Detect which cell encompasses the target text, then output its (X, Y) center coordinate. 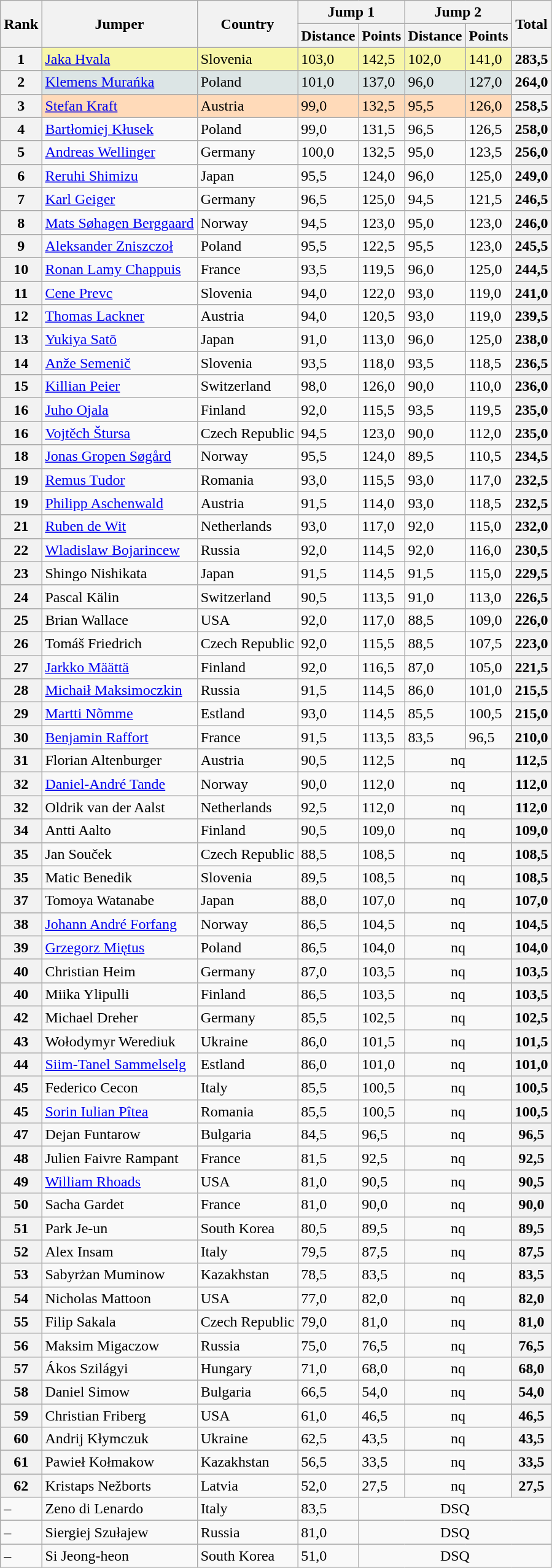
9 (21, 246)
7 (21, 199)
Zeno di Lenardo (119, 1509)
52,0 (328, 1486)
141,0 (489, 59)
Latvia (247, 1486)
Nicholas Mattoon (119, 1298)
142,5 (382, 59)
12 (21, 316)
71,0 (328, 1368)
Wladislaw Bojarincew (119, 550)
Stefan Kraft (119, 106)
Pascal Kälin (119, 597)
26 (21, 643)
Matic Benedik (119, 877)
238,0 (532, 340)
Tomáš Friedrich (119, 643)
Jonas Gropen Søgård (119, 457)
Siim-Tanel Sammelselg (119, 1065)
Jump 2 (458, 12)
Johann André Forfang (119, 924)
Mats Søhagen Berggaard (119, 222)
Karl Geiger (119, 199)
Jaka Hvala (119, 59)
226,5 (532, 597)
51,0 (328, 1556)
Total (532, 24)
24 (21, 597)
Michaił Maksimoczkin (119, 691)
42 (21, 1017)
Daniel-André Tande (119, 784)
79,0 (328, 1322)
22 (21, 550)
25 (21, 620)
21 (21, 527)
Daniel Simow (119, 1392)
75,0 (328, 1345)
Philipp Aschenwald (119, 503)
54 (21, 1298)
229,5 (532, 573)
137,0 (382, 82)
55 (21, 1322)
Klemens Murańka (119, 82)
61 (21, 1462)
Antti Aalto (119, 831)
103,0 (328, 59)
Jumper (119, 24)
126,5 (489, 129)
258,0 (532, 129)
Ronan Lamy Chappuis (119, 269)
50 (21, 1205)
61,0 (328, 1415)
30 (21, 737)
Martti Nõmme (119, 714)
51 (21, 1228)
249,0 (532, 176)
Rank (21, 24)
127,0 (489, 82)
34 (21, 831)
116,0 (489, 550)
Christian Friberg (119, 1415)
Tomoya Watanabe (119, 901)
Vojtěch Štursa (119, 433)
244,5 (532, 269)
77,0 (328, 1298)
5 (21, 152)
256,0 (532, 152)
1 (21, 59)
Federico Cecon (119, 1088)
Grzegorz Miętus (119, 947)
221,5 (532, 667)
122,0 (382, 293)
Country (247, 24)
116,5 (382, 667)
107,5 (489, 643)
88,0 (328, 901)
Siergiej Szułajew (119, 1532)
246,0 (532, 222)
226,0 (532, 620)
44 (21, 1065)
11 (21, 293)
283,5 (532, 59)
131,5 (382, 129)
Dejan Funtarow (119, 1135)
Anže Semenič (119, 363)
Cene Prevc (119, 293)
Remus Tudor (119, 480)
223,0 (532, 643)
3 (21, 106)
245,5 (532, 246)
13 (21, 340)
Oldrik van der Aalst (119, 807)
10 (21, 269)
Jan Souček (119, 854)
Julien Faivre Rampant (119, 1158)
246,5 (532, 199)
Miika Ylipulli (119, 994)
121,5 (489, 199)
81,5 (328, 1158)
52 (21, 1252)
110,0 (489, 386)
2 (21, 82)
236,5 (532, 363)
29 (21, 714)
Ákos Szilágyi (119, 1368)
Jarkko Määttä (119, 667)
Filip Sakala (119, 1322)
62 (21, 1486)
William Rhoads (119, 1182)
79,5 (328, 1252)
57 (21, 1368)
120,5 (382, 316)
264,0 (532, 82)
80,5 (328, 1228)
239,5 (532, 316)
59 (21, 1415)
100,0 (328, 152)
114,0 (382, 503)
Aleksander Zniszczoł (119, 246)
53 (21, 1275)
27 (21, 667)
66,5 (328, 1392)
Jump 1 (351, 12)
18 (21, 457)
37 (21, 901)
Hungary (247, 1368)
Maksim Migaczow (119, 1345)
Killian Peier (119, 386)
Pawieł Kołmakow (119, 1462)
Florian Altenburger (119, 761)
56 (21, 1345)
49 (21, 1182)
241,0 (532, 293)
38 (21, 924)
Wołodymyr Werediuk (119, 1041)
28 (21, 691)
Juho Ojala (119, 410)
232,0 (532, 527)
47 (21, 1135)
58 (21, 1392)
258,5 (532, 106)
39 (21, 947)
Yukiya Satō (119, 340)
8 (21, 222)
Christian Heim (119, 971)
4 (21, 129)
Andrij Kłymczuk (119, 1439)
78,5 (328, 1275)
236,0 (532, 386)
Thomas Lackner (119, 316)
Brian Wallace (119, 620)
Sabyrżan Muminow (119, 1275)
Benjamin Raffort (119, 737)
Kristaps Nežborts (119, 1486)
48 (21, 1158)
14 (21, 363)
234,5 (532, 457)
102,0 (435, 59)
Ruben de Wit (119, 527)
105,0 (489, 667)
215,5 (532, 691)
215,0 (532, 714)
Si Jeong-heon (119, 1556)
43 (21, 1041)
31 (21, 761)
Sacha Gardet (119, 1205)
Michael Dreher (119, 1017)
Park Je-un (119, 1228)
Sorin Iulian Pîtea (119, 1111)
62,5 (328, 1439)
Reruhi Shimizu (119, 176)
60 (21, 1439)
Bartłomiej Kłusek (119, 129)
98,0 (328, 386)
122,5 (382, 246)
84,5 (328, 1135)
110,5 (489, 457)
23 (21, 573)
Andreas Wellinger (119, 152)
56,5 (328, 1462)
123,5 (489, 152)
210,0 (532, 737)
230,5 (532, 550)
118,0 (382, 363)
15 (21, 386)
6 (21, 176)
Shingo Nishikata (119, 573)
Alex Insam (119, 1252)
